For the text-containing cell, return its midpoint in (X, Y) coordinate format. 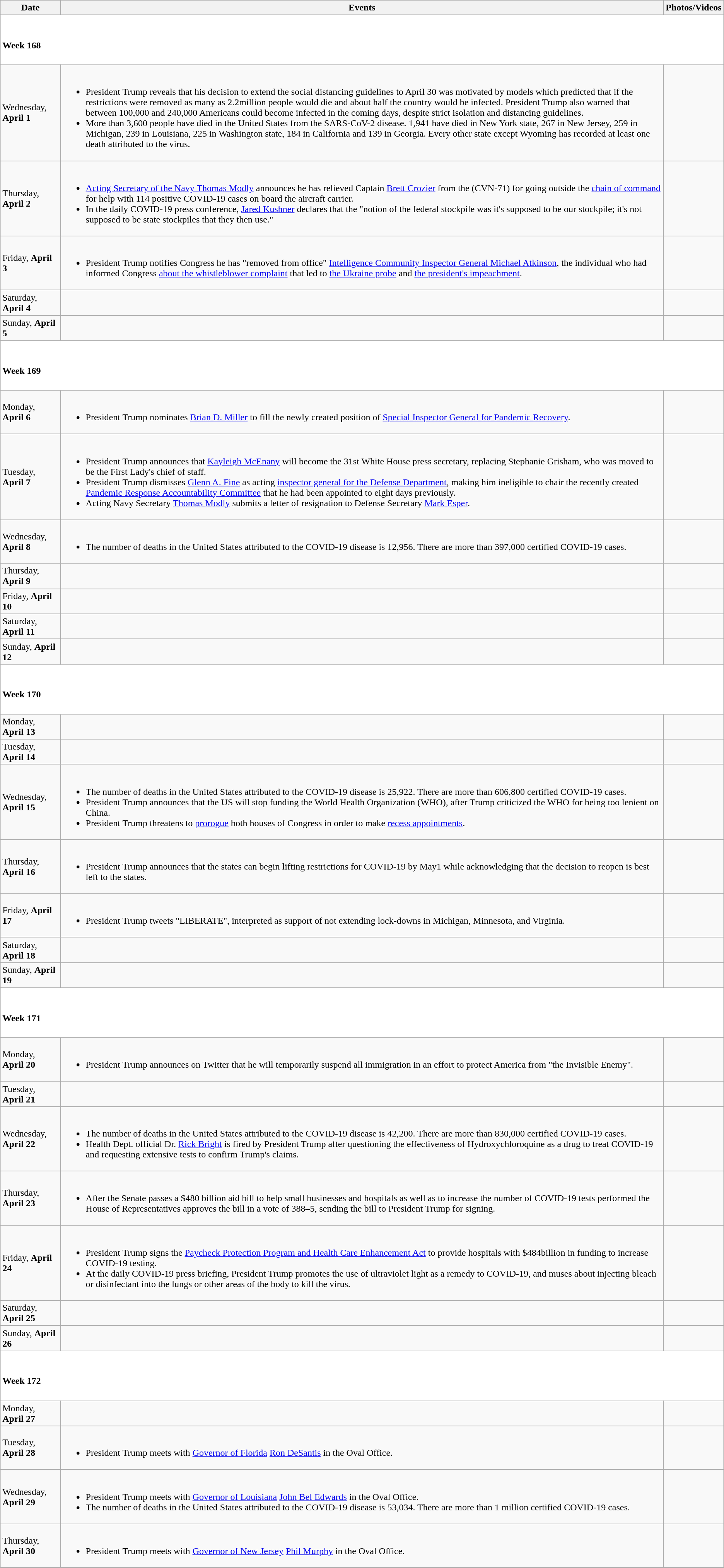
Week 171 (362, 1013)
Monday, April 27 (30, 1413)
Wednesday, April 1 (30, 113)
Tuesday, April 7 (30, 477)
Friday, April 17 (30, 916)
Thursday, April 2 (30, 199)
Date (30, 8)
Events (362, 8)
Week 170 (362, 689)
Saturday, April 4 (30, 303)
Sunday, April 12 (30, 652)
Tuesday, April 28 (30, 1448)
President Trump meets with Governor of Florida Ron DeSantis in the Oval Office. (362, 1448)
Monday, April 6 (30, 413)
The number of deaths in the United States attributed to the COVID-19 disease is 12,956. There are more than 397,000 certified COVID-19 cases. (362, 542)
Monday, April 13 (30, 727)
Saturday, April 11 (30, 626)
Photos/Videos (694, 8)
President Trump tweets "LIBERATE", interpreted as support of not extending lock-downs in Michigan, Minnesota, and Virginia. (362, 916)
President Trump announces on Twitter that he will temporarily suspend all immigration in an effort to protect America from "the Invisible Enemy". (362, 1060)
Tuesday, April 14 (30, 751)
President Trump meets with Governor of New Jersey Phil Murphy in the Oval Office. (362, 1546)
Thursday, April 23 (30, 1198)
Wednesday, April 8 (30, 542)
Wednesday, April 15 (30, 802)
Week 172 (362, 1376)
Sunday, April 26 (30, 1338)
Wednesday, April 22 (30, 1139)
Friday, April 10 (30, 601)
Saturday, April 18 (30, 950)
Friday, April 3 (30, 263)
Monday, April 20 (30, 1060)
Friday, April 24 (30, 1263)
Tuesday, April 21 (30, 1094)
Wednesday, April 29 (30, 1497)
Saturday, April 25 (30, 1313)
Week 169 (362, 365)
President Trump nominates Brian D. Miller to fill the newly created position of Special Inspector General for Pandemic Recovery. (362, 413)
Thursday, April 9 (30, 576)
Sunday, April 5 (30, 328)
Thursday, April 30 (30, 1546)
Thursday, April 16 (30, 866)
Sunday, April 19 (30, 975)
Week 168 (362, 40)
